Detect which cell encompasses the target text, then output its (x, y) center coordinate. 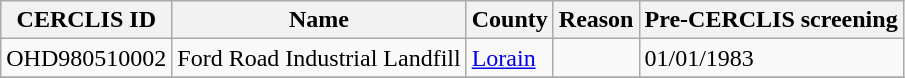
01/01/1983 (771, 58)
OHD980510002 (86, 58)
Ford Road Industrial Landfill (319, 58)
Reason (596, 20)
Name (319, 20)
County (510, 20)
Lorain (510, 58)
CERCLIS ID (86, 20)
Pre-CERCLIS screening (771, 20)
